Return (X, Y) of the center of cell containing provided text 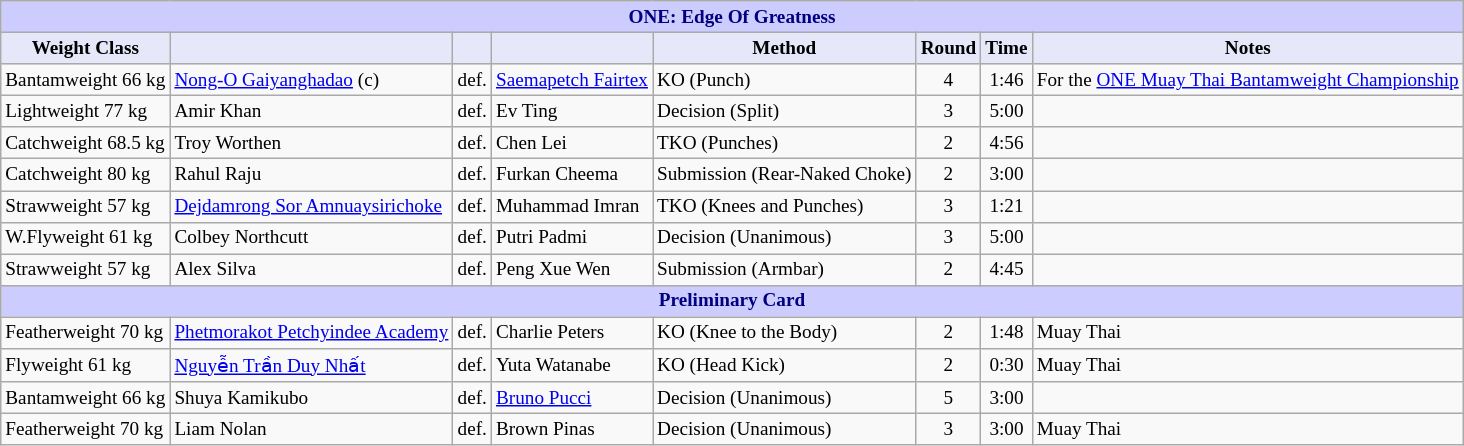
Muhammad Imran (572, 206)
1:21 (1006, 206)
TKO (Punches) (784, 143)
Submission (Armbar) (784, 270)
Catchweight 80 kg (86, 175)
Nong-O Gaiyanghadao (c) (312, 80)
TKO (Knees and Punches) (784, 206)
Phetmorakot Petchyindee Academy (312, 333)
Catchweight 68.5 kg (86, 143)
0:30 (1006, 366)
Chen Lei (572, 143)
Putri Padmi (572, 238)
Ev Ting (572, 111)
Nguyễn Trần Duy Nhất (312, 366)
Weight Class (86, 48)
Brown Pinas (572, 429)
1:46 (1006, 80)
5 (948, 398)
Preliminary Card (732, 301)
Notes (1248, 48)
Troy Worthen (312, 143)
Method (784, 48)
KO (Punch) (784, 80)
Rahul Raju (312, 175)
Colbey Northcutt (312, 238)
Liam Nolan (312, 429)
Amir Khan (312, 111)
Flyweight 61 kg (86, 366)
Furkan Cheema (572, 175)
Peng Xue Wen (572, 270)
ONE: Edge Of Greatness (732, 17)
Submission (Rear-Naked Choke) (784, 175)
Decision (Split) (784, 111)
4:56 (1006, 143)
4 (948, 80)
Time (1006, 48)
4:45 (1006, 270)
Shuya Kamikubo (312, 398)
Round (948, 48)
Lightweight 77 kg (86, 111)
KO (Knee to the Body) (784, 333)
Yuta Watanabe (572, 366)
Alex Silva (312, 270)
W.Flyweight 61 kg (86, 238)
For the ONE Muay Thai Bantamweight Championship (1248, 80)
KO (Head Kick) (784, 366)
Charlie Peters (572, 333)
Dejdamrong Sor Amnuaysirichoke (312, 206)
1:48 (1006, 333)
Saemapetch Fairtex (572, 80)
Bruno Pucci (572, 398)
